Provide the [x, y] coordinate of the cell's center where the given text is located.  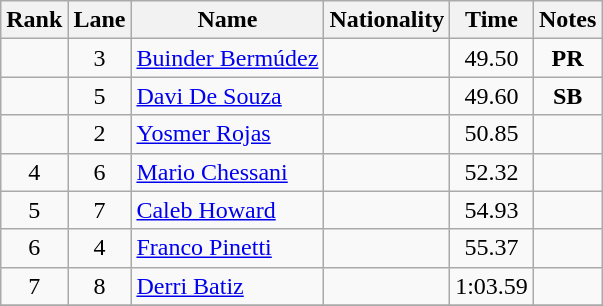
Lane [100, 20]
49.50 [492, 58]
Rank [34, 20]
Yosmer Rojas [228, 134]
Name [228, 20]
Buinder Bermúdez [228, 58]
55.37 [492, 248]
Caleb Howard [228, 210]
Davi De Souza [228, 96]
3 [100, 58]
Notes [567, 20]
54.93 [492, 210]
SB [567, 96]
49.60 [492, 96]
1:03.59 [492, 286]
52.32 [492, 172]
50.85 [492, 134]
Franco Pinetti [228, 248]
PR [567, 58]
8 [100, 286]
Mario Chessani [228, 172]
Nationality [387, 20]
2 [100, 134]
Derri Batiz [228, 286]
Time [492, 20]
